Provide the (X, Y) coordinate of the cell's center where the given text is located.  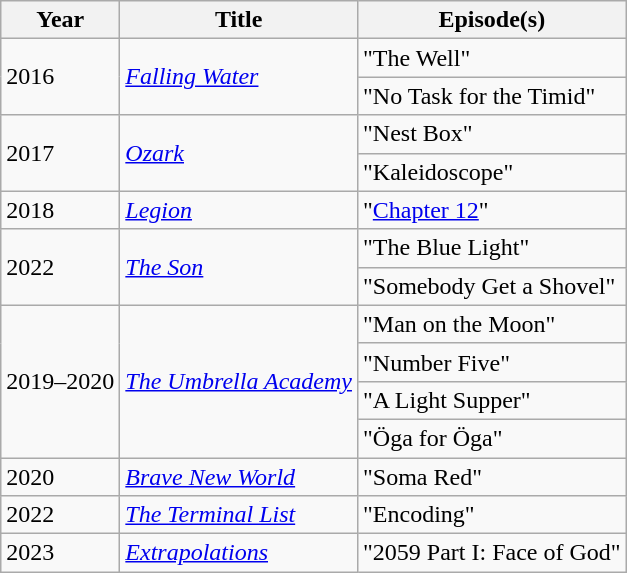
"Man on the Moon" (492, 324)
"The Well" (492, 58)
"Soma Red" (492, 477)
"Nest Box" (492, 134)
2023 (60, 553)
2019–2020 (60, 381)
Year (60, 20)
Ozark (239, 153)
"No Task for the Timid" (492, 96)
"Encoding" (492, 515)
"Öga for Öga" (492, 438)
The Umbrella Academy (239, 381)
"Kaleidoscope" (492, 172)
Falling Water (239, 77)
Episode(s) (492, 20)
"Somebody Get a Shovel" (492, 286)
Extrapolations (239, 553)
2016 (60, 77)
The Terminal List (239, 515)
Title (239, 20)
2017 (60, 153)
"2059 Part I: Face of God" (492, 553)
Legion (239, 210)
The Son (239, 267)
"Chapter 12" (492, 210)
Brave New World (239, 477)
"The Blue Light" (492, 248)
"Number Five" (492, 362)
2020 (60, 477)
"A Light Supper" (492, 400)
2018 (60, 210)
